Return [x, y] of the center of cell containing provided text 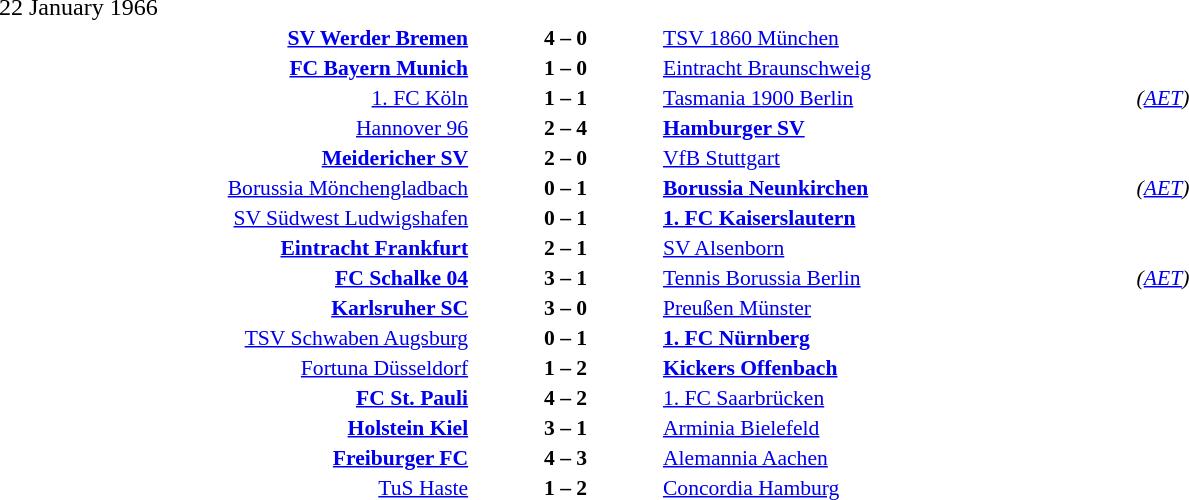
Eintracht Braunschweig [897, 68]
1 – 2 [566, 368]
Borussia Neunkirchen [897, 188]
1 – 0 [566, 68]
Kickers Offenbach [897, 368]
Hamburger SV [897, 128]
Alemannia Aachen [897, 458]
Tennis Borussia Berlin [897, 278]
VfB Stuttgart [897, 158]
2 – 1 [566, 248]
Arminia Bielefeld [897, 428]
1. FC Nürnberg [897, 338]
TSV 1860 München [897, 38]
4 – 0 [566, 38]
4 – 3 [566, 458]
Tasmania 1900 Berlin [897, 98]
SV Alsenborn [897, 248]
3 – 0 [566, 308]
2 – 4 [566, 128]
1. FC Kaiserslautern [897, 218]
2 – 0 [566, 158]
Preußen Münster [897, 308]
4 – 2 [566, 398]
1 – 1 [566, 98]
1. FC Saarbrücken [897, 398]
